Detect which cell encompasses the target text, then output its (X, Y) center coordinate. 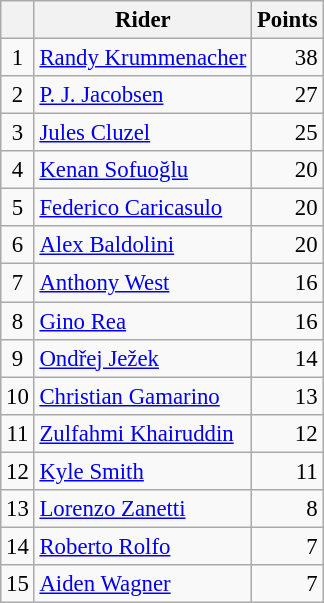
Gino Rea (142, 321)
27 (288, 95)
1 (18, 58)
Federico Caricasulo (142, 208)
Randy Krummenacher (142, 58)
25 (288, 133)
9 (18, 358)
Ondřej Ježek (142, 358)
Zulfahmi Khairuddin (142, 433)
2 (18, 95)
Aiden Wagner (142, 584)
15 (18, 584)
Roberto Rolfo (142, 546)
5 (18, 208)
Rider (142, 20)
Alex Baldolini (142, 245)
Kyle Smith (142, 471)
Christian Gamarino (142, 396)
6 (18, 245)
Lorenzo Zanetti (142, 509)
38 (288, 58)
Jules Cluzel (142, 133)
3 (18, 133)
Anthony West (142, 283)
Kenan Sofuoğlu (142, 170)
10 (18, 396)
P. J. Jacobsen (142, 95)
Points (288, 20)
4 (18, 170)
